Pinpoint the cell where the given text exists, returning its (x, y) midpoint coordinate. 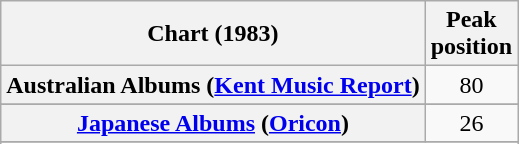
Australian Albums (Kent Music Report) (213, 85)
80 (471, 85)
Chart (1983) (213, 34)
Japanese Albums (Oricon) (213, 123)
Peakposition (471, 34)
26 (471, 123)
